Determine the [X, Y] coordinate at the center of the cell enclosing the given text.  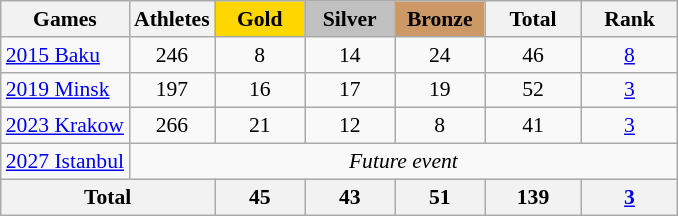
266 [172, 126]
24 [440, 55]
Future event [404, 162]
2027 Istanbul [65, 162]
51 [440, 197]
52 [534, 90]
246 [172, 55]
Bronze [440, 19]
43 [350, 197]
19 [440, 90]
2019 Minsk [65, 90]
45 [260, 197]
21 [260, 126]
2015 Baku [65, 55]
139 [534, 197]
12 [350, 126]
41 [534, 126]
16 [260, 90]
46 [534, 55]
Athletes [172, 19]
Silver [350, 19]
14 [350, 55]
197 [172, 90]
Games [65, 19]
Gold [260, 19]
17 [350, 90]
Rank [630, 19]
2023 Krakow [65, 126]
